Detect which cell encompasses the target text, then output its (X, Y) center coordinate. 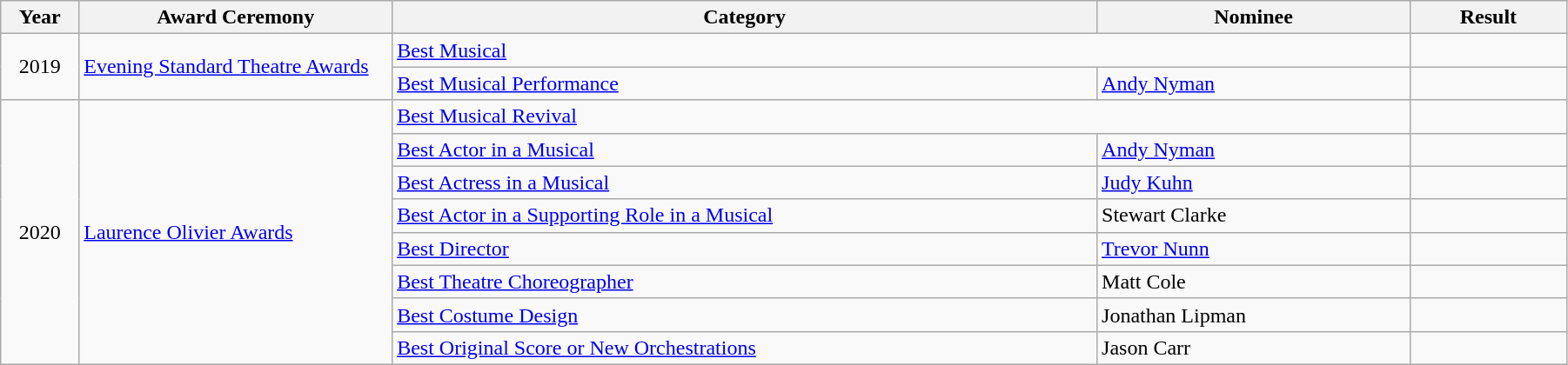
Matt Cole (1254, 282)
Best Actress in a Musical (745, 182)
Best Original Score or New Orchestrations (745, 348)
Evening Standard Theatre Awards (236, 67)
Jonathan Lipman (1254, 315)
Judy Kuhn (1254, 182)
Result (1488, 17)
Stewart Clarke (1254, 216)
Best Costume Design (745, 315)
Best Theatre Choreographer (745, 282)
Year (40, 17)
Best Musical Performance (745, 83)
Nominee (1254, 17)
Category (745, 17)
Laurence Olivier Awards (236, 232)
Trevor Nunn (1254, 249)
Best Director (745, 249)
Award Ceremony (236, 17)
2019 (40, 67)
Best Actor in a Supporting Role in a Musical (745, 216)
Jason Carr (1254, 348)
Best Musical (901, 50)
2020 (40, 232)
Best Actor in a Musical (745, 149)
Best Musical Revival (901, 116)
